Locate the cell with the specified text and output its (X, Y) center coordinate. 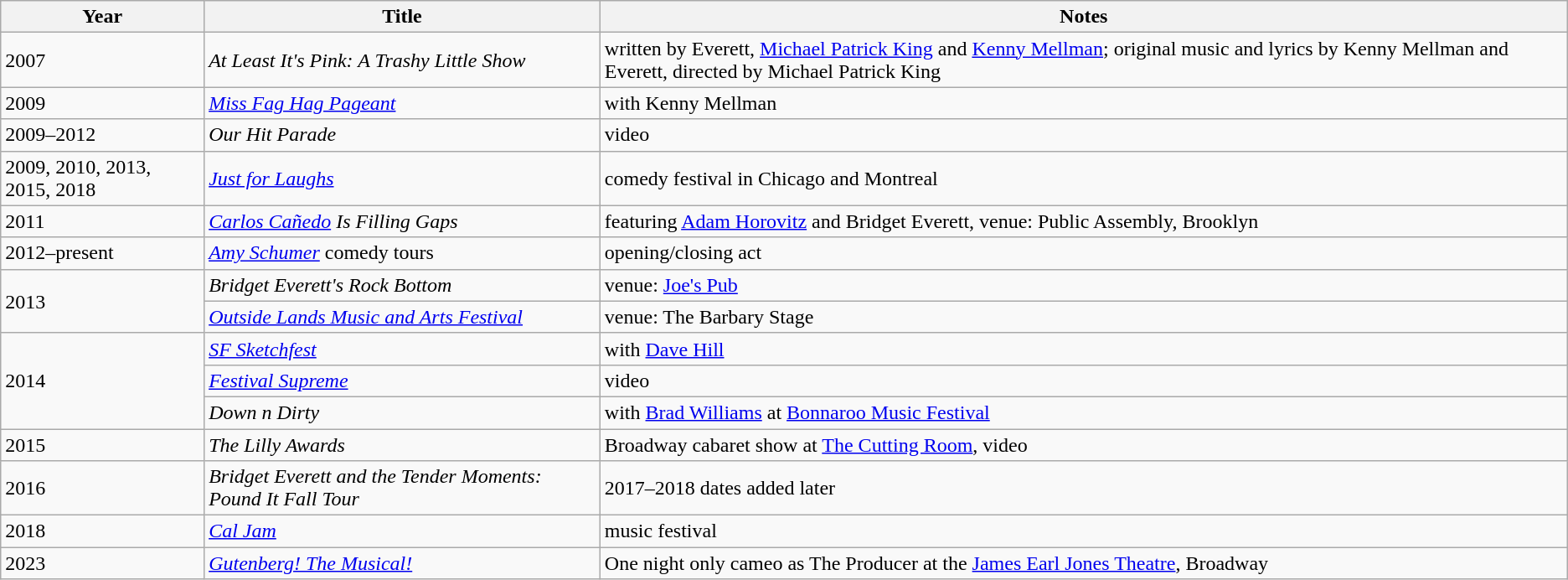
Bridget Everett and the Tender Moments: Pound It Fall Tour (402, 488)
Down n Dirty (402, 412)
2009–2012 (102, 135)
Bridget Everett's Rock Bottom (402, 285)
Miss Fag Hag Pageant (402, 103)
Notes (1084, 17)
2017–2018 dates added later (1084, 488)
Our Hit Parade (402, 135)
with Kenny Mellman (1084, 103)
featuring Adam Horovitz and Bridget Everett, venue: Public Assembly, Brooklyn (1084, 221)
Year (102, 17)
Just for Laughs (402, 178)
venue: The Barbary Stage (1084, 317)
2014 (102, 381)
Broadway cabaret show at The Cutting Room, video (1084, 445)
2013 (102, 301)
2009 (102, 103)
2018 (102, 531)
with Dave Hill (1084, 349)
comedy festival in Chicago and Montreal (1084, 178)
written by Everett, Michael Patrick King and Kenny Mellman; original music and lyrics by Kenny Mellman and Everett, directed by Michael Patrick King (1084, 60)
One night only cameo as The Producer at the James Earl Jones Theatre, Broadway (1084, 563)
with Brad Williams at Bonnaroo Music Festival (1084, 412)
2007 (102, 60)
venue: Joe's Pub (1084, 285)
The Lilly Awards (402, 445)
2009, 2010, 2013, 2015, 2018 (102, 178)
Carlos Cañedo Is Filling Gaps (402, 221)
Festival Supreme (402, 381)
2015 (102, 445)
Outside Lands Music and Arts Festival (402, 317)
At Least It's Pink: A Trashy Little Show (402, 60)
Cal Jam (402, 531)
Amy Schumer comedy tours (402, 253)
opening/closing act (1084, 253)
2011 (102, 221)
Title (402, 17)
SF Sketchfest (402, 349)
2012–present (102, 253)
2016 (102, 488)
2023 (102, 563)
music festival (1084, 531)
Gutenberg! The Musical! (402, 563)
